Return the (x, y) coordinate for the center point of the cell that contains the specified text.  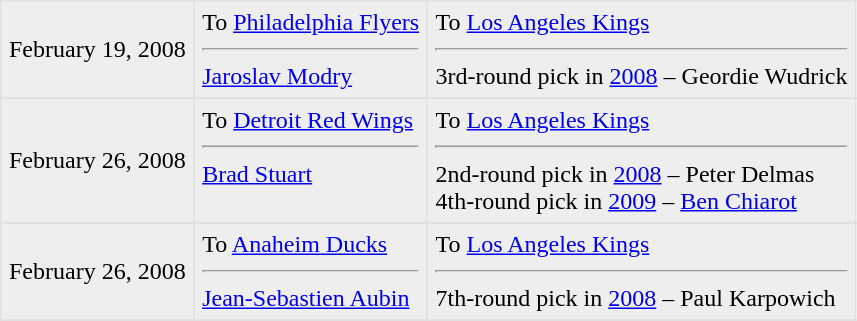
To Anaheim Ducks Jean-Sebastien Aubin (310, 272)
February 19, 2008 (98, 50)
To Los Angeles Kings 7th-round pick in 2008 – Paul Karpowich (641, 272)
To Los Angeles Kings 2nd-round pick in 2008 – Peter Delmas 4th-round pick in 2009 – Ben Chiarot (641, 160)
To Detroit Red Wings Brad Stuart (310, 160)
To Los Angeles Kings 3rd-round pick in 2008 – Geordie Wudrick (641, 50)
To Philadelphia Flyers Jaroslav Modry (310, 50)
